Scan for the cell matching the given text and deliver its (X, Y) coordinate at center. 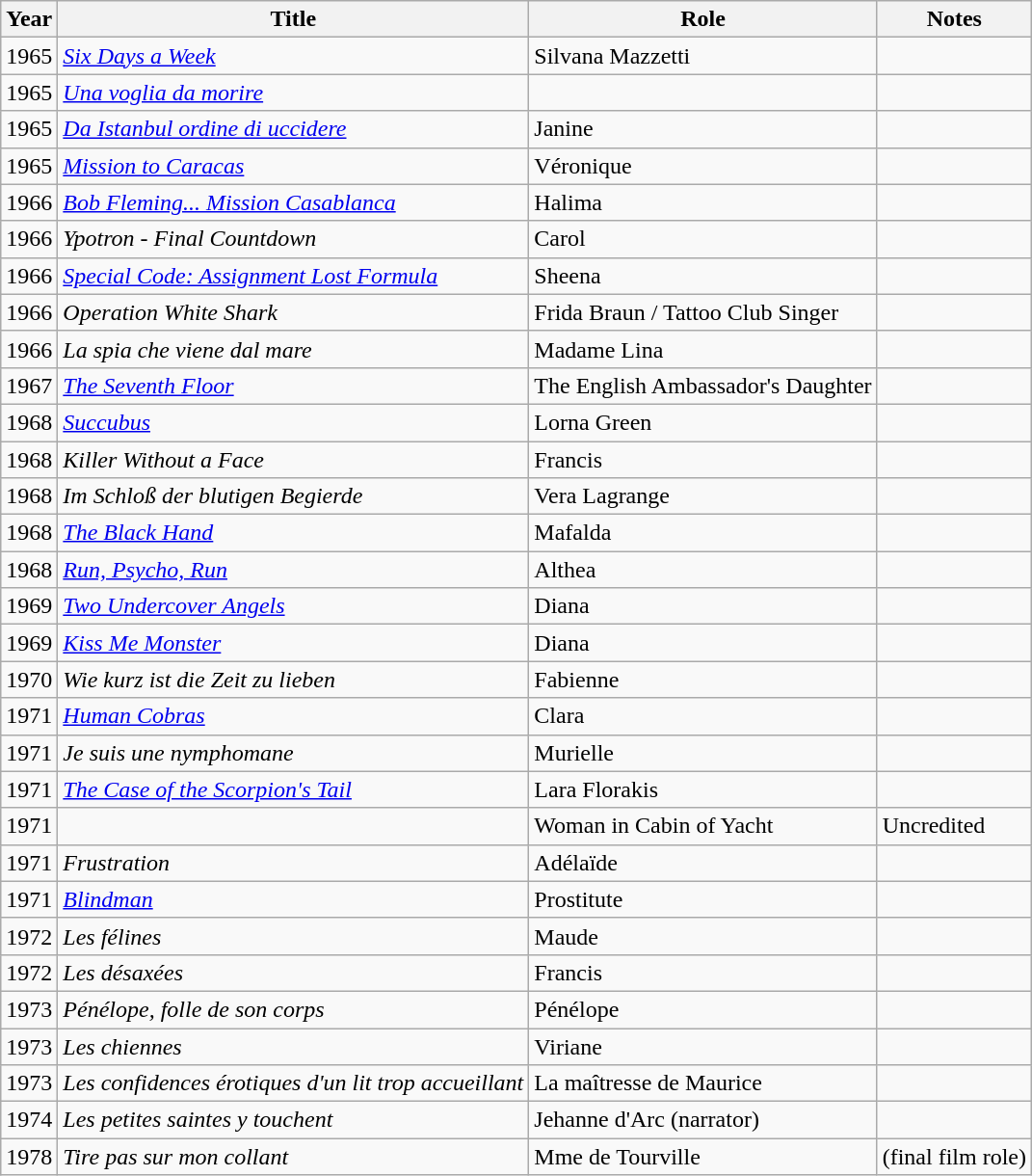
Blindman (293, 899)
Althea (703, 570)
Clara (703, 716)
Les désaxées (293, 973)
Da Istanbul ordine di uccidere (293, 129)
1967 (29, 386)
Silvana Mazzetti (703, 56)
The Black Hand (293, 533)
(final film role) (954, 1157)
Ypotron - Final Countdown (293, 239)
Kiss Me Monster (293, 643)
Role (703, 19)
Prostitute (703, 899)
Les petites saintes y touchent (293, 1120)
La maîtresse de Maurice (703, 1083)
Notes (954, 19)
Pénélope, folle de son corps (293, 1009)
Im Schloß der blutigen Begierde (293, 496)
Carol (703, 239)
Killer Without a Face (293, 460)
Halima (703, 202)
Sheena (703, 276)
Operation White Shark (293, 312)
Fabienne (703, 680)
Run, Psycho, Run (293, 570)
1970 (29, 680)
Adélaïde (703, 863)
The English Ambassador's Daughter (703, 386)
Tire pas sur mon collant (293, 1157)
1978 (29, 1157)
Mafalda (703, 533)
Title (293, 19)
Je suis une nymphomane (293, 753)
Janine (703, 129)
Les chiennes (293, 1046)
Two Undercover Angels (293, 606)
Mme de Tourville (703, 1157)
Uncredited (954, 826)
Year (29, 19)
1974 (29, 1120)
Six Days a Week (293, 56)
Viriane (703, 1046)
Madame Lina (703, 349)
Vera Lagrange (703, 496)
Lorna Green (703, 422)
The Case of the Scorpion's Tail (293, 789)
La spia che viene dal mare (293, 349)
Wie kurz ist die Zeit zu lieben (293, 680)
Maude (703, 936)
Lara Florakis (703, 789)
Woman in Cabin of Yacht (703, 826)
Murielle (703, 753)
Les félines (293, 936)
Jehanne d'Arc (narrator) (703, 1120)
Mission to Caracas (293, 166)
Human Cobras (293, 716)
Véronique (703, 166)
Special Code: Assignment Lost Formula (293, 276)
Pénélope (703, 1009)
Les confidences érotiques d'un lit trop accueillant (293, 1083)
Frida Braun / Tattoo Club Singer (703, 312)
Frustration (293, 863)
The Seventh Floor (293, 386)
Bob Fleming... Mission Casablanca (293, 202)
Succubus (293, 422)
Una voglia da morire (293, 93)
